From the cell containing the given text, extract its center point as (X, Y) coordinate. 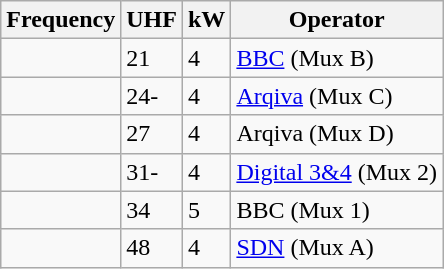
34 (152, 210)
BBC (Mux 1) (337, 210)
24- (152, 96)
Frequency (61, 20)
31- (152, 172)
5 (206, 210)
48 (152, 248)
27 (152, 134)
BBC (Mux B) (337, 58)
Digital 3&4 (Mux 2) (337, 172)
kW (206, 20)
SDN (Mux A) (337, 248)
Operator (337, 20)
21 (152, 58)
UHF (152, 20)
Arqiva (Mux D) (337, 134)
Arqiva (Mux C) (337, 96)
